Capture the cell that displays the provided text and extract its [x, y] central coordinate. 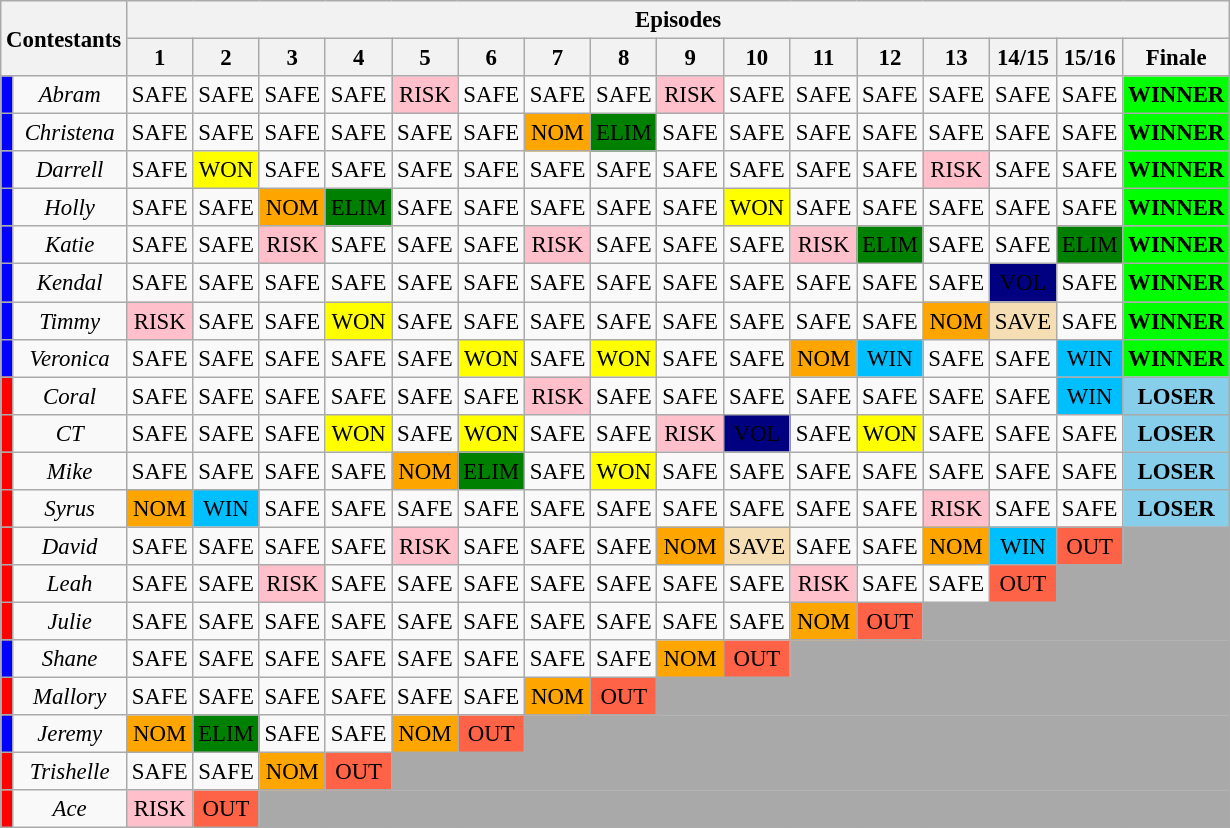
13 [956, 58]
2 [226, 58]
Timmy [70, 321]
9 [690, 58]
6 [491, 58]
Christena [70, 133]
Finale [1176, 58]
CT [70, 433]
12 [890, 58]
Jeremy [70, 734]
Coral [70, 396]
11 [823, 58]
Syrus [70, 509]
15/16 [1089, 58]
Abram [70, 95]
Katie [70, 245]
14/15 [1022, 58]
4 [358, 58]
David [70, 546]
Veronica [70, 358]
Contestants [64, 38]
Ace [70, 809]
Kendal [70, 283]
1 [160, 58]
Leah [70, 584]
5 [425, 58]
Mike [70, 471]
3 [292, 58]
Holly [70, 208]
Mallory [70, 697]
Episodes [678, 20]
Trishelle [70, 772]
Julie [70, 621]
Darrell [70, 170]
8 [624, 58]
10 [756, 58]
Shane [70, 659]
7 [557, 58]
